Provide the (x, y) coordinate of the cell's center where the given text is located.  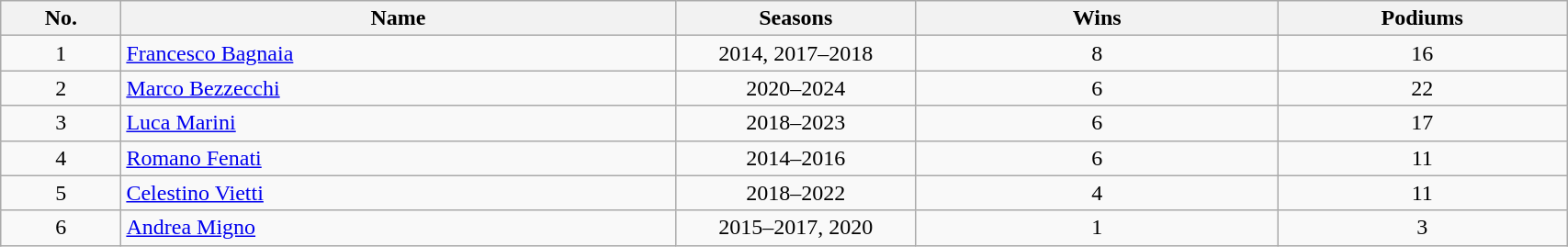
Romano Fenati (399, 158)
Marco Bezzecchi (399, 88)
Luca Marini (399, 123)
8 (1097, 53)
Wins (1097, 18)
Name (399, 18)
Francesco Bagnaia (399, 53)
2014, 2017–2018 (795, 53)
2015–2017, 2020 (795, 228)
22 (1422, 88)
2020–2024 (795, 88)
16 (1422, 53)
No. (61, 18)
17 (1422, 123)
2 (61, 88)
Celestino Vietti (399, 193)
2014–2016 (795, 158)
Seasons (795, 18)
Andrea Migno (399, 228)
Podiums (1422, 18)
2018–2023 (795, 123)
2018–2022 (795, 193)
5 (61, 193)
